Pinpoint the cell where the given text exists, returning its [X, Y] midpoint coordinate. 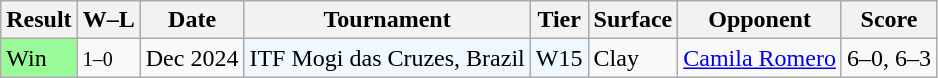
Result [39, 20]
Clay [633, 58]
Tournament [387, 20]
1–0 [108, 58]
Date [192, 20]
Surface [633, 20]
Win [39, 58]
ITF Mogi das Cruzes, Brazil [387, 58]
6–0, 6–3 [888, 58]
Score [888, 20]
W–L [108, 20]
Opponent [760, 20]
W15 [559, 58]
Tier [559, 20]
Dec 2024 [192, 58]
Camila Romero [760, 58]
